Capture the cell that displays the provided text and extract its [X, Y] central coordinate. 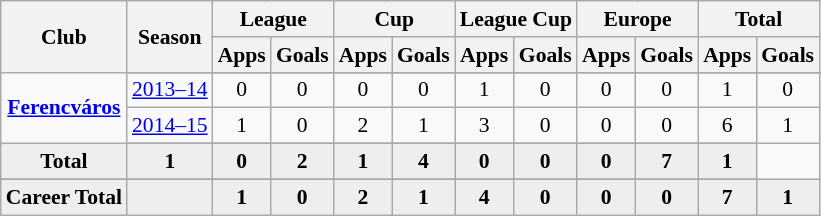
3 [484, 126]
Career Total [64, 197]
2013–14 [170, 90]
League Cup [516, 19]
Europe [638, 19]
Club [64, 36]
2014–15 [170, 126]
6 [727, 126]
Season [170, 36]
Cup [394, 19]
Ferencváros [64, 108]
League [274, 19]
